Find where the given text appears and provide that cell's center as [X, Y] coordinate. 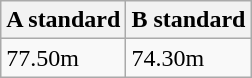
77.50m [64, 58]
A standard [64, 20]
B standard [188, 20]
74.30m [188, 58]
